Scan for the cell matching the given text and deliver its (X, Y) coordinate at center. 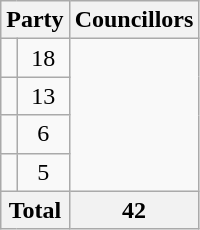
5 (43, 172)
6 (43, 134)
13 (43, 96)
18 (43, 58)
Total (35, 210)
Councillors (134, 20)
Party (35, 20)
42 (134, 210)
